Return the [x, y] coordinate for the center point of the cell that contains the specified text.  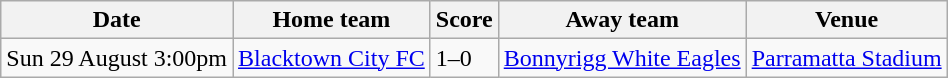
Score [464, 20]
Away team [622, 20]
Parramatta Stadium [846, 58]
Home team [332, 20]
Venue [846, 20]
1–0 [464, 58]
Sun 29 August 3:00pm [117, 58]
Date [117, 20]
Blacktown City FC [332, 58]
Bonnyrigg White Eagles [622, 58]
